Return [X, Y] of the center of cell containing provided text 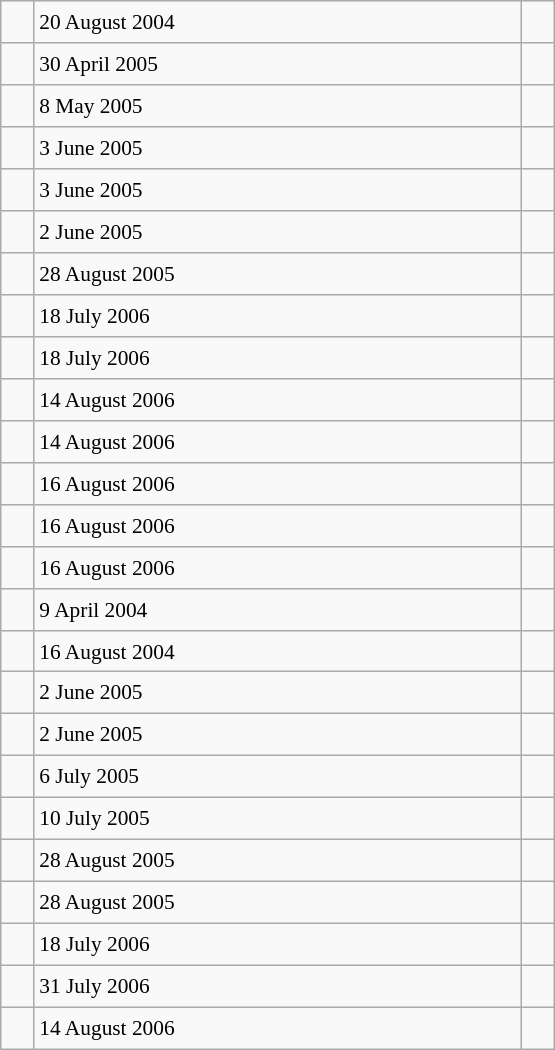
31 July 2006 [278, 986]
6 July 2005 [278, 777]
16 August 2004 [278, 651]
9 April 2004 [278, 609]
8 May 2005 [278, 106]
10 July 2005 [278, 819]
20 August 2004 [278, 22]
30 April 2005 [278, 64]
